Output the (X, Y) coordinate of the center of the cell containing the given text.  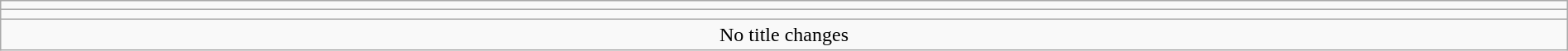
No title changes (784, 35)
